Detect which cell encompasses the target text, then output its [X, Y] center coordinate. 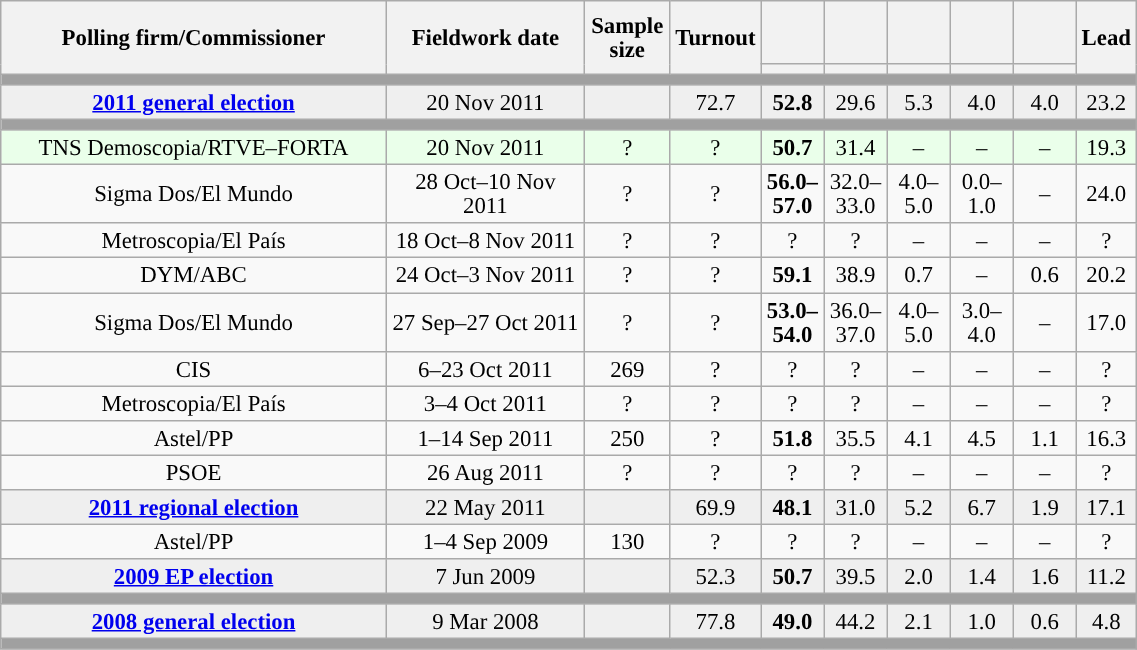
3.0–4.0 [982, 322]
29.6 [856, 102]
11.2 [1106, 576]
1.6 [1044, 576]
269 [627, 368]
Sample size [627, 38]
24 Oct–3 Nov 2011 [485, 276]
1.1 [1044, 438]
28 Oct–10 Nov 2011 [485, 194]
1.9 [1044, 508]
35.5 [856, 438]
59.1 [792, 276]
2.1 [918, 622]
Fieldwork date [485, 38]
5.2 [918, 508]
24.0 [1106, 194]
27 Sep–27 Oct 2011 [485, 322]
22 May 2011 [485, 508]
48.1 [792, 508]
38.9 [856, 276]
18 Oct–8 Nov 2011 [485, 242]
5.3 [918, 102]
2.0 [918, 576]
1.0 [982, 622]
2011 general election [194, 102]
2009 EP election [194, 576]
31.4 [856, 148]
53.0–54.0 [792, 322]
52.3 [716, 576]
3–4 Oct 2011 [485, 404]
Lead [1106, 38]
31.0 [856, 508]
4.8 [1106, 622]
6–23 Oct 2011 [485, 368]
16.3 [1106, 438]
6.7 [982, 508]
52.8 [792, 102]
DYM/ABC [194, 276]
130 [627, 542]
Turnout [716, 38]
39.5 [856, 576]
Polling firm/Commissioner [194, 38]
77.8 [716, 622]
1–14 Sep 2011 [485, 438]
26 Aug 2011 [485, 472]
20.2 [1106, 276]
32.0–33.0 [856, 194]
0.0–1.0 [982, 194]
19.3 [1106, 148]
9 Mar 2008 [485, 622]
TNS Demoscopia/RTVE–FORTA [194, 148]
17.0 [1106, 322]
0.7 [918, 276]
69.9 [716, 508]
56.0–57.0 [792, 194]
72.7 [716, 102]
51.8 [792, 438]
4.1 [918, 438]
2011 regional election [194, 508]
2008 general election [194, 622]
1–4 Sep 2009 [485, 542]
PSOE [194, 472]
250 [627, 438]
36.0–37.0 [856, 322]
17.1 [1106, 508]
4.5 [982, 438]
49.0 [792, 622]
44.2 [856, 622]
1.4 [982, 576]
23.2 [1106, 102]
7 Jun 2009 [485, 576]
CIS [194, 368]
